Identify which cell holds the provided text, then report its (X, Y) central coordinate. 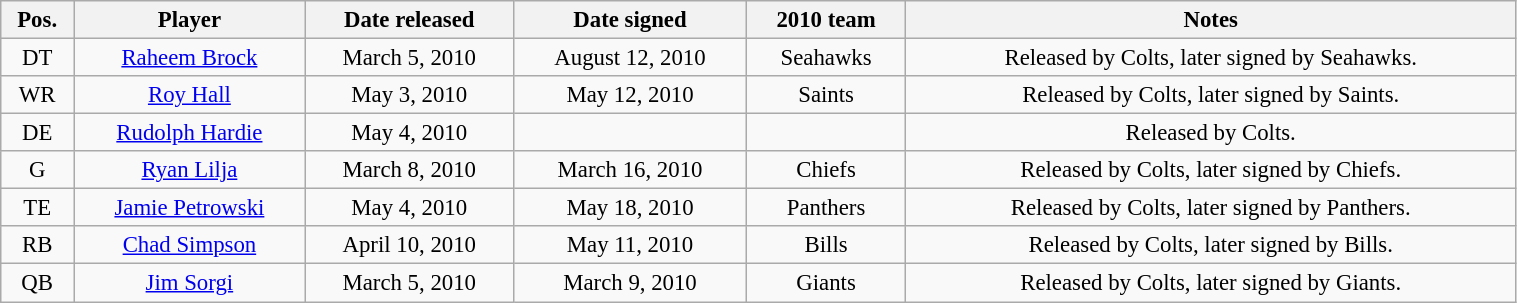
Released by Colts, later signed by Saints. (1210, 95)
Saints (826, 95)
May 12, 2010 (630, 95)
Notes (1210, 20)
Released by Colts, later signed by Chiefs. (1210, 170)
Ryan Lilja (190, 170)
Seahawks (826, 58)
Bills (826, 245)
Released by Colts. (1210, 133)
Chiefs (826, 170)
Released by Colts, later signed by Panthers. (1210, 208)
QB (38, 283)
TE (38, 208)
Rudolph Hardie (190, 133)
April 10, 2010 (409, 245)
March 8, 2010 (409, 170)
Jamie Petrowski (190, 208)
G (38, 170)
RB (38, 245)
May 3, 2010 (409, 95)
Released by Colts, later signed by Giants. (1210, 283)
Released by Colts, later signed by Seahawks. (1210, 58)
Date released (409, 20)
March 9, 2010 (630, 283)
Date signed (630, 20)
August 12, 2010 (630, 58)
March 16, 2010 (630, 170)
Panthers (826, 208)
May 18, 2010 (630, 208)
Chad Simpson (190, 245)
DT (38, 58)
DE (38, 133)
Jim Sorgi (190, 283)
2010 team (826, 20)
Pos. (38, 20)
WR (38, 95)
Roy Hall (190, 95)
Giants (826, 283)
May 11, 2010 (630, 245)
Player (190, 20)
Released by Colts, later signed by Bills. (1210, 245)
Raheem Brock (190, 58)
